Capture the cell that displays the provided text and extract its (X, Y) central coordinate. 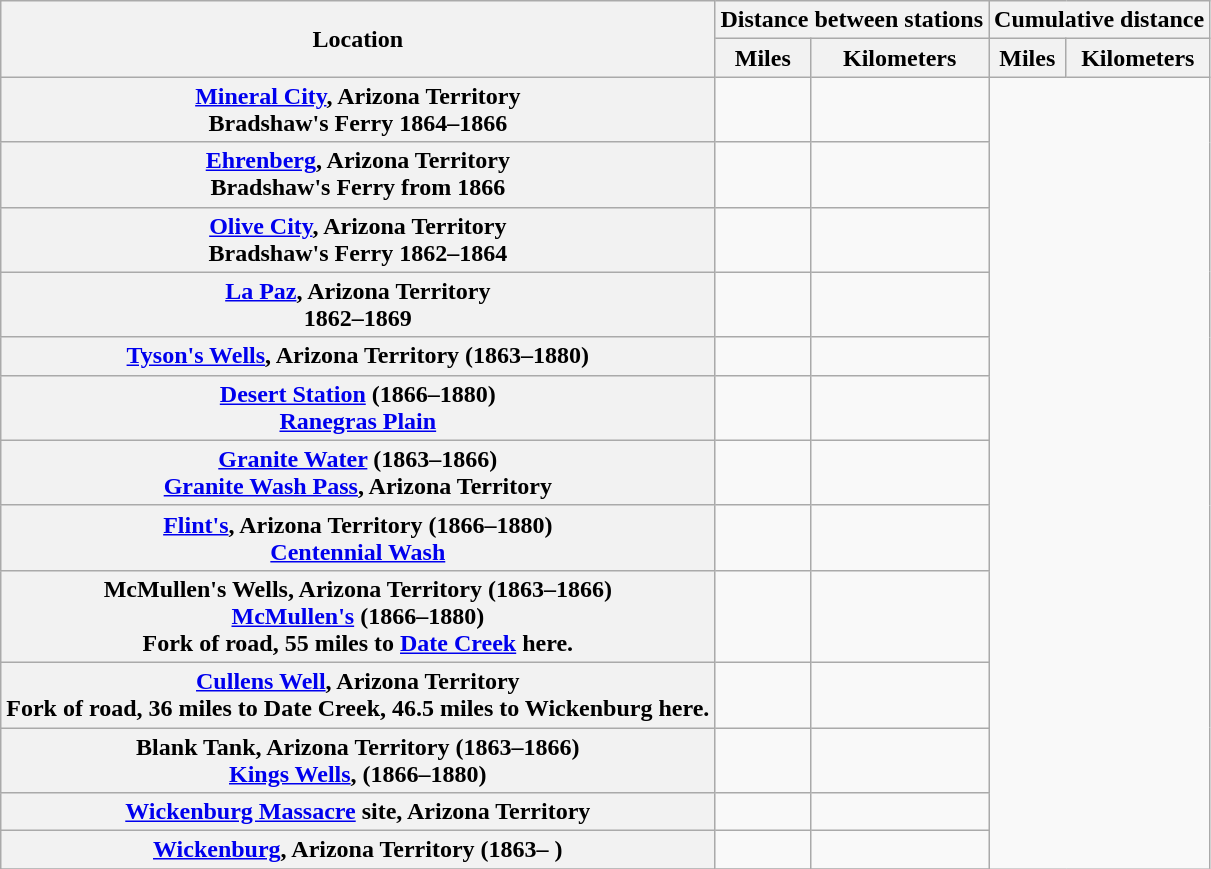
Location (358, 39)
Cumulative distance (1100, 20)
Flint's, Arizona Territory (1866–1880)Centennial Wash (358, 538)
Ehrenberg, Arizona TerritoryBradshaw's Ferry from 1866 (358, 174)
Distance between stations (852, 20)
Wickenburg Massacre site, Arizona Territory (358, 812)
Desert Station (1866–1880)Ranegras Plain (358, 408)
Blank Tank, Arizona Territory (1863–1866) Kings Wells, (1866–1880) (358, 760)
Granite Water (1863–1866)Granite Wash Pass, Arizona Territory (358, 472)
Cullens Well, Arizona Territory Fork of road, 36 miles to Date Creek, 46.5 miles to Wickenburg here. (358, 694)
McMullen's Wells, Arizona Territory (1863–1866)McMullen's (1866–1880)Fork of road, 55 miles to Date Creek here. (358, 616)
Mineral City, Arizona TerritoryBradshaw's Ferry 1864–1866 (358, 110)
Wickenburg, Arizona Territory (1863– ) (358, 850)
Tyson's Wells, Arizona Territory (1863–1880) (358, 356)
Olive City, Arizona Territory Bradshaw's Ferry 1862–1864 (358, 240)
La Paz, Arizona Territory1862–1869 (358, 304)
